Return the [X, Y] coordinate for the center point of the cell that contains the specified text.  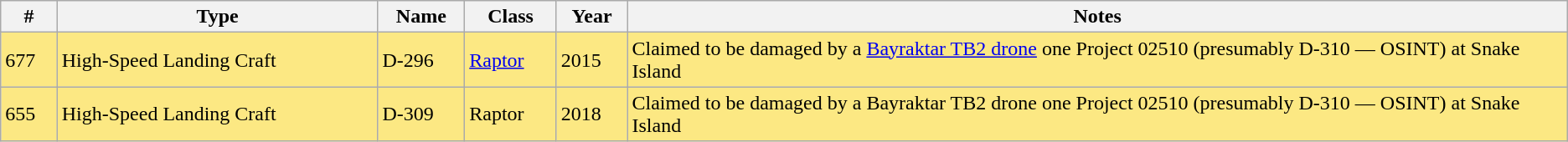
2015 [591, 60]
# [28, 17]
677 [28, 60]
Notes [1097, 17]
2018 [591, 114]
Name [421, 17]
Year [591, 17]
D-309 [421, 114]
Class [511, 17]
D-296 [421, 60]
Type [218, 17]
655 [28, 114]
